Scan for the cell matching the given text and deliver its (x, y) coordinate at center. 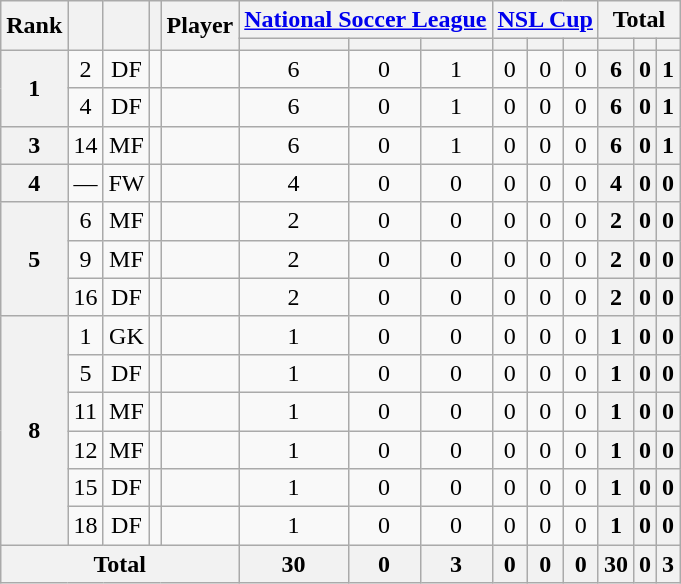
Player (200, 26)
15 (86, 488)
14 (86, 145)
12 (86, 449)
16 (86, 297)
Rank (34, 26)
— (86, 183)
National Soccer League (366, 20)
NSL Cup (545, 20)
11 (86, 411)
GK (126, 335)
18 (86, 526)
9 (86, 259)
8 (34, 430)
FW (126, 183)
